Capture the cell that displays the provided text and extract its (x, y) central coordinate. 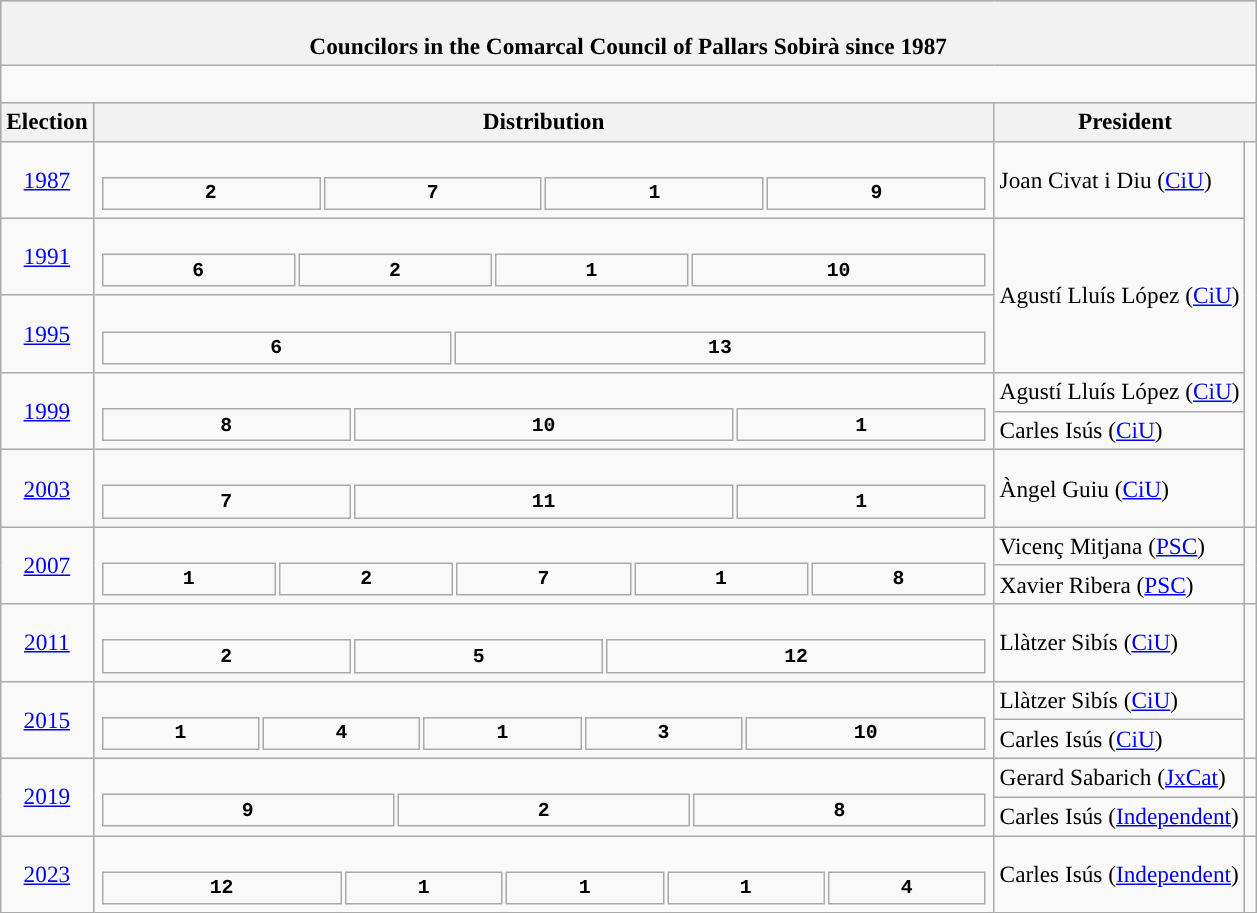
2015 (47, 720)
5 (478, 656)
2 5 12 (544, 642)
1 2 7 1 8 (544, 564)
11 (544, 502)
9 2 8 (544, 796)
1999 (47, 410)
Councilors in the Comarcal Council of Pallars Sobirà since 1987 (628, 32)
13 (720, 346)
Election (47, 122)
Àngel Guiu (CiU) (1120, 488)
Vicenç Mitjana (PSC) (1120, 546)
Gerard Sabarich (JxCat) (1120, 778)
2003 (47, 488)
6 2 1 10 (544, 256)
12 1 1 1 4 (544, 874)
President (1124, 122)
2019 (47, 796)
Xavier Ribera (PSC) (1120, 584)
3 (663, 732)
2007 (47, 564)
2023 (47, 874)
2 7 1 9 (544, 180)
1991 (47, 256)
Joan Civat i Diu (CiU) (1120, 180)
1995 (47, 334)
6 13 (544, 334)
1 4 1 3 10 (544, 720)
1987 (47, 180)
Distribution (544, 122)
8 10 1 (544, 410)
7 11 1 (544, 488)
2011 (47, 642)
